Return [x, y] of the center of cell containing provided text 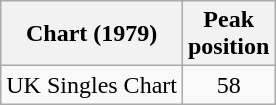
Peakposition [228, 34]
Chart (1979) [92, 34]
UK Singles Chart [92, 85]
58 [228, 85]
